For the text-containing cell, return its midpoint in [x, y] coordinate format. 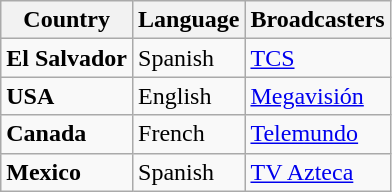
French [189, 134]
Megavisión [318, 96]
Telemundo [318, 134]
El Salvador [67, 58]
TCS [318, 58]
Mexico [67, 172]
Broadcasters [318, 20]
Language [189, 20]
Country [67, 20]
USA [67, 96]
Canada [67, 134]
English [189, 96]
TV Azteca [318, 172]
